Output the (x, y) coordinate of the center of the cell containing the given text.  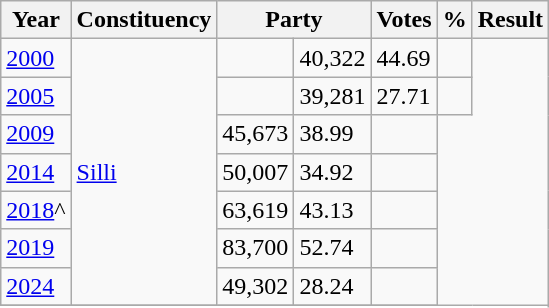
2024 (36, 286)
63,619 (256, 210)
Silli (144, 172)
Result (510, 20)
39,281 (332, 96)
2009 (36, 134)
27.71 (404, 96)
44.69 (404, 58)
2019 (36, 248)
34.92 (332, 172)
52.74 (332, 248)
40,322 (332, 58)
2000 (36, 58)
38.99 (332, 134)
45,673 (256, 134)
Votes (404, 20)
Year (36, 20)
Constituency (144, 20)
83,700 (256, 248)
2018^ (36, 210)
49,302 (256, 286)
50,007 (256, 172)
Party (294, 20)
43.13 (332, 210)
28.24 (332, 286)
% (454, 20)
2014 (36, 172)
2005 (36, 96)
